From the cell containing the given text, extract its center point as [x, y] coordinate. 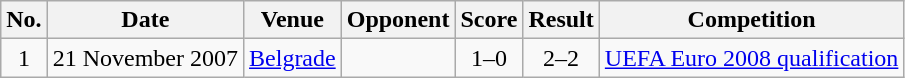
2–2 [561, 58]
Score [489, 20]
1 [24, 58]
Result [561, 20]
Date [145, 20]
No. [24, 20]
1–0 [489, 58]
Competition [752, 20]
Belgrade [293, 58]
Venue [293, 20]
UEFA Euro 2008 qualification [752, 58]
21 November 2007 [145, 58]
Opponent [398, 20]
